For the text-containing cell, return its midpoint in [X, Y] coordinate format. 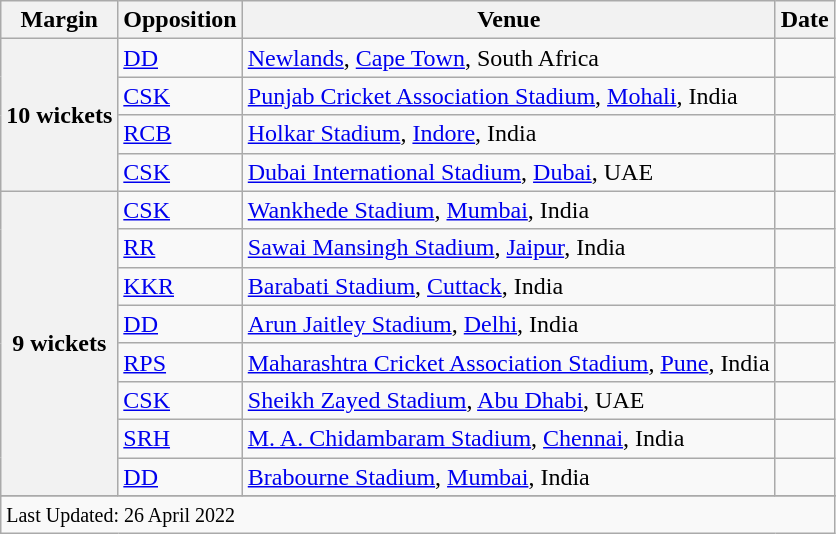
Dubai International Stadium, Dubai, UAE [508, 172]
RCB [180, 134]
Last Updated: 26 April 2022 [418, 515]
KKR [180, 286]
M. A. Chidambaram Stadium, Chennai, India [508, 438]
Barabati Stadium, Cuttack, India [508, 286]
9 wickets [60, 343]
Sawai Mansingh Stadium, Jaipur, India [508, 248]
SRH [180, 438]
RPS [180, 362]
Punjab Cricket Association Stadium, Mohali, India [508, 96]
Maharashtra Cricket Association Stadium, Pune, India [508, 362]
Opposition [180, 20]
Brabourne Stadium, Mumbai, India [508, 477]
10 wickets [60, 115]
Venue [508, 20]
Date [804, 20]
RR [180, 248]
Arun Jaitley Stadium, Delhi, India [508, 324]
Newlands, Cape Town, South Africa [508, 58]
Sheikh Zayed Stadium, Abu Dhabi, UAE [508, 400]
Wankhede Stadium, Mumbai, India [508, 210]
Holkar Stadium, Indore, India [508, 134]
Margin [60, 20]
